Detect which cell encompasses the target text, then output its (X, Y) center coordinate. 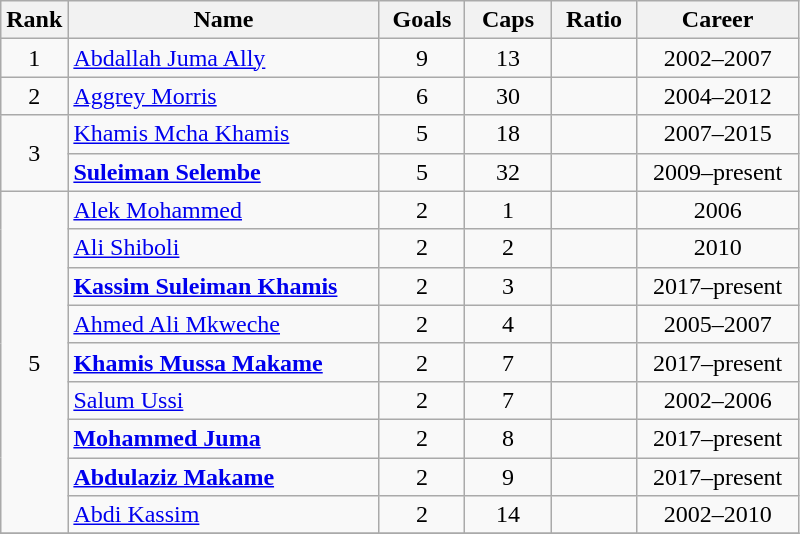
18 (508, 134)
Caps (508, 20)
Ahmed Ali Mkweche (224, 324)
2006 (718, 210)
Name (224, 20)
30 (508, 96)
2002–2007 (718, 58)
14 (508, 515)
Aggrey Morris (224, 96)
2002–2010 (718, 515)
Ratio (594, 20)
Goals (422, 20)
13 (508, 58)
Mohammed Juma (224, 438)
Kassim Suleiman Khamis (224, 286)
Khamis Mussa Makame (224, 362)
Abdi Kassim (224, 515)
Ali Shiboli (224, 248)
2002–2006 (718, 400)
6 (422, 96)
Suleiman Selembe (224, 172)
Career (718, 20)
4 (508, 324)
2005–2007 (718, 324)
2009–present (718, 172)
Alek Mohammed (224, 210)
Abdallah Juma Ally (224, 58)
32 (508, 172)
2007–2015 (718, 134)
Khamis Mcha Khamis (224, 134)
Abdulaziz Makame (224, 477)
Rank (34, 20)
8 (508, 438)
Salum Ussi (224, 400)
2010 (718, 248)
2004–2012 (718, 96)
